Detect which cell encompasses the target text, then output its (X, Y) center coordinate. 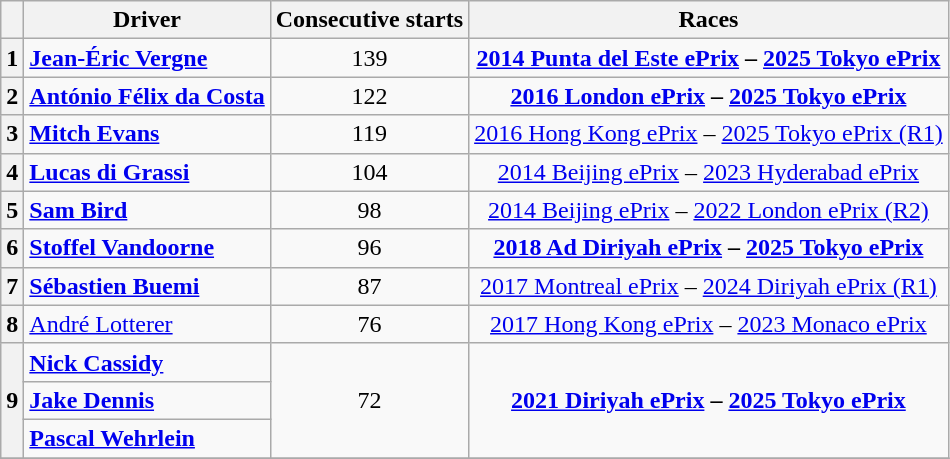
2014 Beijing ePrix – 2023 Hyderabad ePrix (709, 172)
6 (12, 248)
72 (369, 400)
Stoffel Vandoorne (147, 248)
139 (369, 58)
2016 London ePrix – 2025 Tokyo ePrix (709, 96)
7 (12, 286)
Lucas di Grassi (147, 172)
António Félix da Costa (147, 96)
2018 Ad Diriyah ePrix – 2025 Tokyo ePrix (709, 248)
9 (12, 400)
André Lotterer (147, 324)
2014 Beijing ePrix – 2022 London ePrix (R2) (709, 210)
Sébastien Buemi (147, 286)
Driver (147, 20)
98 (369, 210)
Consecutive starts (369, 20)
5 (12, 210)
Jake Dennis (147, 400)
2016 Hong Kong ePrix – 2025 Tokyo ePrix (R1) (709, 134)
2017 Montreal ePrix – 2024 Diriyah ePrix (R1) (709, 286)
2021 Diriyah ePrix – 2025 Tokyo ePrix (709, 400)
Sam Bird (147, 210)
104 (369, 172)
2014 Punta del Este ePrix – 2025 Tokyo ePrix (709, 58)
3 (12, 134)
Nick Cassidy (147, 362)
2017 Hong Kong ePrix – 2023 Monaco ePrix (709, 324)
Jean-Éric Vergne (147, 58)
Mitch Evans (147, 134)
Pascal Wehrlein (147, 438)
122 (369, 96)
4 (12, 172)
1 (12, 58)
87 (369, 286)
76 (369, 324)
8 (12, 324)
Races (709, 20)
2 (12, 96)
119 (369, 134)
96 (369, 248)
